Return the [x, y] coordinate for the center point of the cell that contains the specified text.  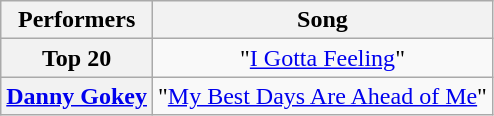
"My Best Days Are Ahead of Me" [323, 96]
Song [323, 20]
Danny Gokey [77, 96]
Top 20 [77, 58]
"I Gotta Feeling" [323, 58]
Performers [77, 20]
